Detect which cell encompasses the target text, then output its [x, y] center coordinate. 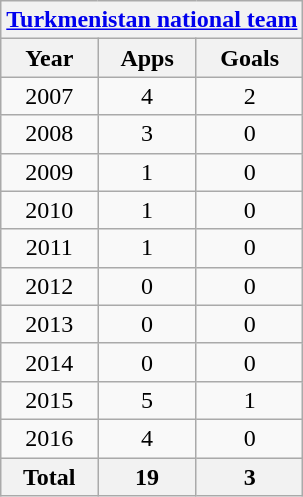
2010 [50, 210]
2007 [50, 96]
2008 [50, 134]
19 [147, 477]
2011 [50, 248]
2015 [50, 400]
Total [50, 477]
2016 [50, 438]
2014 [50, 362]
2 [250, 96]
2013 [50, 324]
5 [147, 400]
Year [50, 58]
Goals [250, 58]
2009 [50, 172]
Apps [147, 58]
2012 [50, 286]
Turkmenistan national team [152, 20]
